Locate the cell with the specified text and output its (x, y) center coordinate. 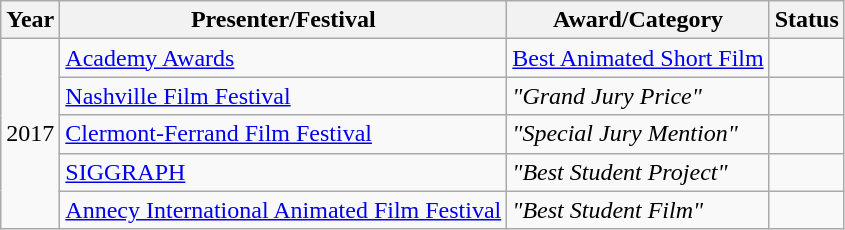
Status (806, 20)
Best Animated Short Film (638, 58)
Nashville Film Festival (284, 96)
"Best Student Project" (638, 172)
SIGGRAPH (284, 172)
"Special Jury Mention" (638, 134)
"Best Student Film" (638, 210)
Annecy International Animated Film Festival (284, 210)
Year (30, 20)
Clermont-Ferrand Film Festival (284, 134)
Presenter/Festival (284, 20)
Academy Awards (284, 58)
2017 (30, 134)
Award/Category (638, 20)
"Grand Jury Price" (638, 96)
